Provide the (x, y) coordinate of the cell's center where the given text is located.  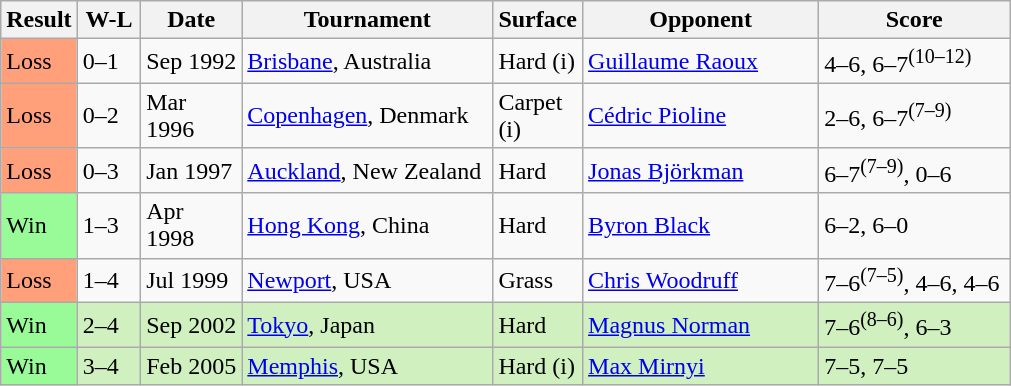
Date (192, 20)
0–2 (109, 116)
Guillaume Raoux (701, 62)
Memphis, USA (368, 366)
6–7(7–9), 0–6 (914, 170)
6–2, 6–0 (914, 226)
7–6(7–5), 4–6, 4–6 (914, 280)
Tokyo, Japan (368, 326)
1–4 (109, 280)
Cédric Pioline (701, 116)
Carpet (i) (538, 116)
Brisbane, Australia (368, 62)
2–6, 6–7(7–9) (914, 116)
Newport, USA (368, 280)
Hong Kong, China (368, 226)
Jonas Björkman (701, 170)
W-L (109, 20)
2–4 (109, 326)
Jan 1997 (192, 170)
Score (914, 20)
Chris Woodruff (701, 280)
Jul 1999 (192, 280)
Apr 1998 (192, 226)
7–5, 7–5 (914, 366)
Feb 2005 (192, 366)
1–3 (109, 226)
0–3 (109, 170)
7–6(8–6), 6–3 (914, 326)
0–1 (109, 62)
Mar 1996 (192, 116)
Sep 2002 (192, 326)
Sep 1992 (192, 62)
Grass (538, 280)
Magnus Norman (701, 326)
4–6, 6–7(10–12) (914, 62)
Copenhagen, Denmark (368, 116)
3–4 (109, 366)
Byron Black (701, 226)
Tournament (368, 20)
Surface (538, 20)
Opponent (701, 20)
Auckland, New Zealand (368, 170)
Result (39, 20)
Max Mirnyi (701, 366)
